Return [X, Y] of the center of cell containing provided text 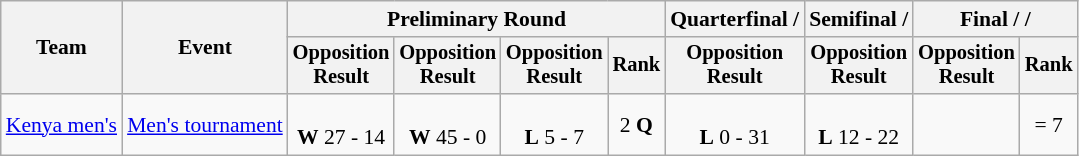
Men's tournament [205, 124]
Semifinal / [858, 19]
W 45 - 0 [448, 124]
Kenya men's [62, 124]
Event [205, 48]
2 Q [637, 124]
Preliminary Round [476, 19]
= 7 [1049, 124]
L 5 - 7 [554, 124]
Team [62, 48]
L 12 - 22 [858, 124]
Quarterfinal / [734, 19]
W 27 - 14 [342, 124]
L 0 - 31 [734, 124]
Final / / [995, 19]
